For the text-containing cell, return its midpoint in (X, Y) coordinate format. 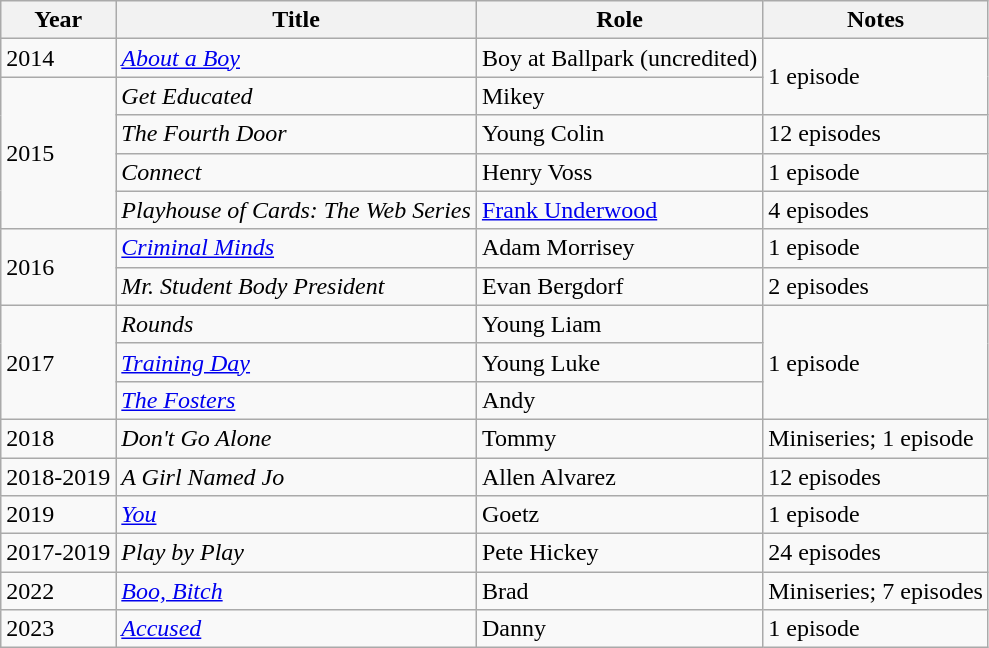
4 episodes (876, 210)
2017-2019 (58, 553)
Allen Alvarez (619, 477)
Miniseries; 1 episode (876, 438)
Frank Underwood (619, 210)
2022 (58, 591)
Mikey (619, 96)
Training Day (296, 362)
Playhouse of Cards: The Web Series (296, 210)
2019 (58, 515)
Young Liam (619, 324)
2023 (58, 629)
The Fourth Door (296, 134)
Rounds (296, 324)
24 episodes (876, 553)
Young Luke (619, 362)
Goetz (619, 515)
Criminal Minds (296, 248)
Connect (296, 172)
Young Colin (619, 134)
Notes (876, 20)
Evan Bergdorf (619, 286)
Boo, Bitch (296, 591)
Role (619, 20)
Pete Hickey (619, 553)
Get Educated (296, 96)
2017 (58, 362)
2018-2019 (58, 477)
Don't Go Alone (296, 438)
Tommy (619, 438)
The Fosters (296, 400)
Mr. Student Body President (296, 286)
Adam Morrisey (619, 248)
Title (296, 20)
Year (58, 20)
2014 (58, 58)
Boy at Ballpark (uncredited) (619, 58)
Henry Voss (619, 172)
Play by Play (296, 553)
About a Boy (296, 58)
A Girl Named Jo (296, 477)
You (296, 515)
Accused (296, 629)
Andy (619, 400)
2 episodes (876, 286)
2016 (58, 267)
Danny (619, 629)
Brad (619, 591)
Miniseries; 7 episodes (876, 591)
2015 (58, 153)
2018 (58, 438)
